From the cell containing the given text, extract its center point as [x, y] coordinate. 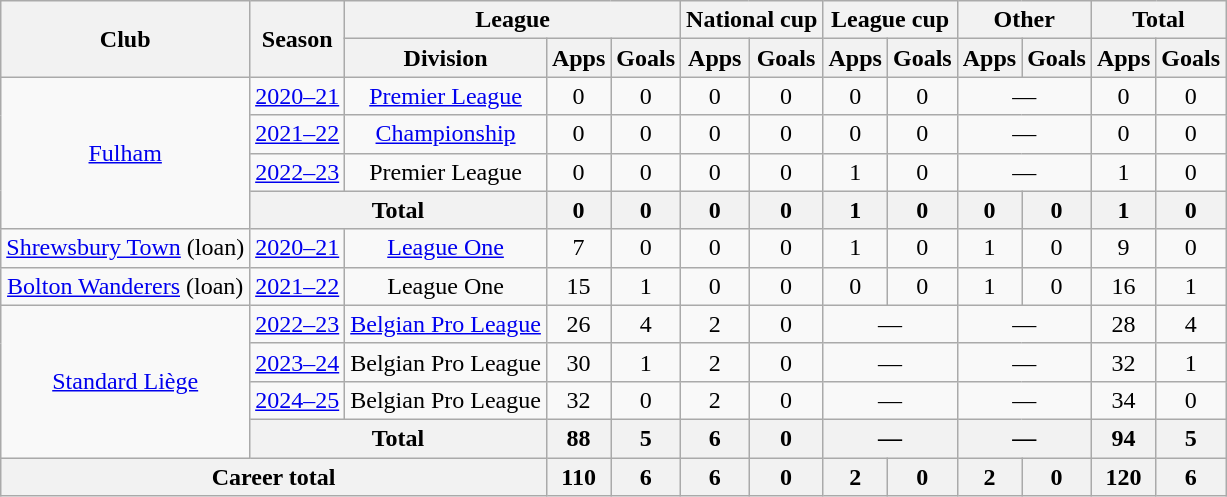
2023–24 [298, 362]
7 [578, 248]
Standard Liège [126, 381]
Division [446, 58]
15 [578, 286]
Fulham [126, 153]
110 [578, 477]
National cup [752, 20]
League [513, 20]
2024–25 [298, 400]
34 [1123, 400]
Championship [446, 134]
League cup [890, 20]
16 [1123, 286]
120 [1123, 477]
9 [1123, 248]
Shrewsbury Town (loan) [126, 248]
Career total [274, 477]
Bolton Wanderers (loan) [126, 286]
28 [1123, 324]
Club [126, 39]
88 [578, 438]
26 [578, 324]
Season [298, 39]
94 [1123, 438]
30 [578, 362]
Other [1024, 20]
